Return (X, Y) of the center of cell containing provided text 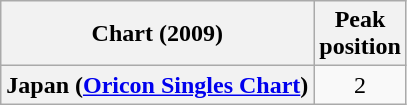
2 (360, 85)
Chart (2009) (158, 34)
Japan (Oricon Singles Chart) (158, 85)
Peak position (360, 34)
